Output the [X, Y] coordinate of the center of the cell containing the given text.  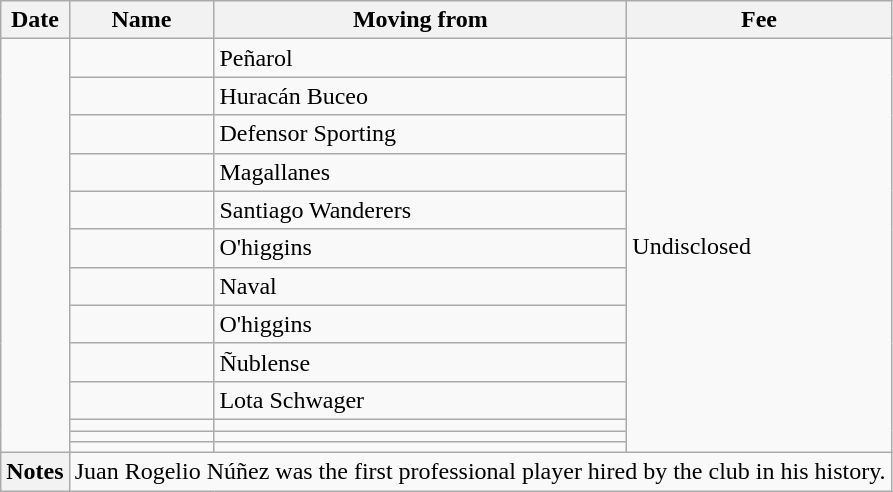
Huracán Buceo [420, 96]
Date [35, 20]
Undisclosed [759, 246]
Notes [35, 472]
Lota Schwager [420, 400]
Fee [759, 20]
Naval [420, 286]
Magallanes [420, 172]
Name [142, 20]
Moving from [420, 20]
Peñarol [420, 58]
Defensor Sporting [420, 134]
Ñublense [420, 362]
Santiago Wanderers [420, 210]
Juan Rogelio Núñez was the first professional player hired by the club in his history. [480, 472]
